For the text-containing cell, return its midpoint in (x, y) coordinate format. 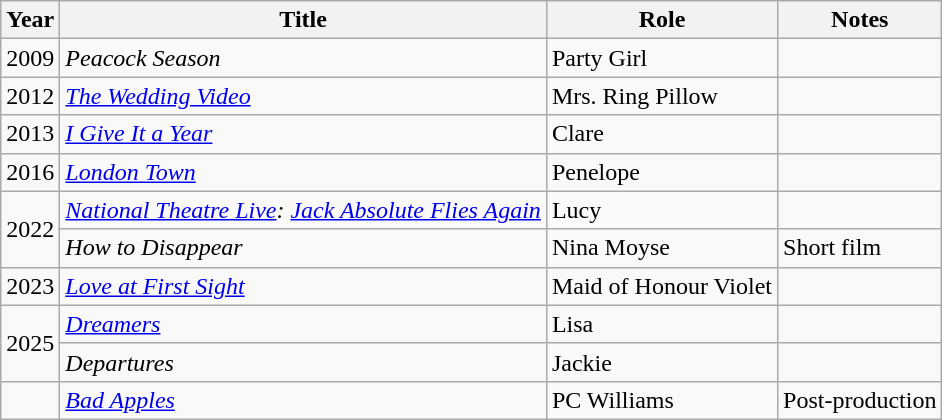
Nina Moyse (662, 248)
Penelope (662, 172)
Lucy (662, 210)
Departures (304, 362)
Clare (662, 134)
Dreamers (304, 324)
2022 (30, 229)
Love at First Sight (304, 286)
Short film (860, 248)
2012 (30, 96)
Post-production (860, 400)
Mrs. Ring Pillow (662, 96)
Year (30, 20)
How to Disappear (304, 248)
PC Williams (662, 400)
Maid of Honour Violet (662, 286)
Party Girl (662, 58)
2016 (30, 172)
London Town (304, 172)
2023 (30, 286)
Notes (860, 20)
Title (304, 20)
Peacock Season (304, 58)
2009 (30, 58)
The Wedding Video (304, 96)
Jackie (662, 362)
National Theatre Live: Jack Absolute Flies Again (304, 210)
2025 (30, 343)
Lisa (662, 324)
Bad Apples (304, 400)
I Give It a Year (304, 134)
Role (662, 20)
2013 (30, 134)
